Identify which cell holds the provided text, then report its (x, y) central coordinate. 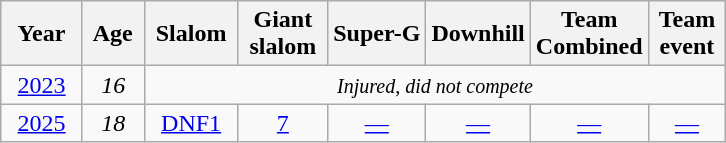
Team event (687, 34)
Age (113, 34)
Giant slalom (283, 34)
TeamCombined (589, 34)
2025 (42, 123)
DNF1 (191, 123)
Super-G (377, 34)
Injured, did not compete (435, 85)
Slalom (191, 34)
Year (42, 34)
Downhill (478, 34)
16 (113, 85)
2023 (42, 85)
18 (113, 123)
7 (283, 123)
